Detect which cell encompasses the target text, then output its [x, y] center coordinate. 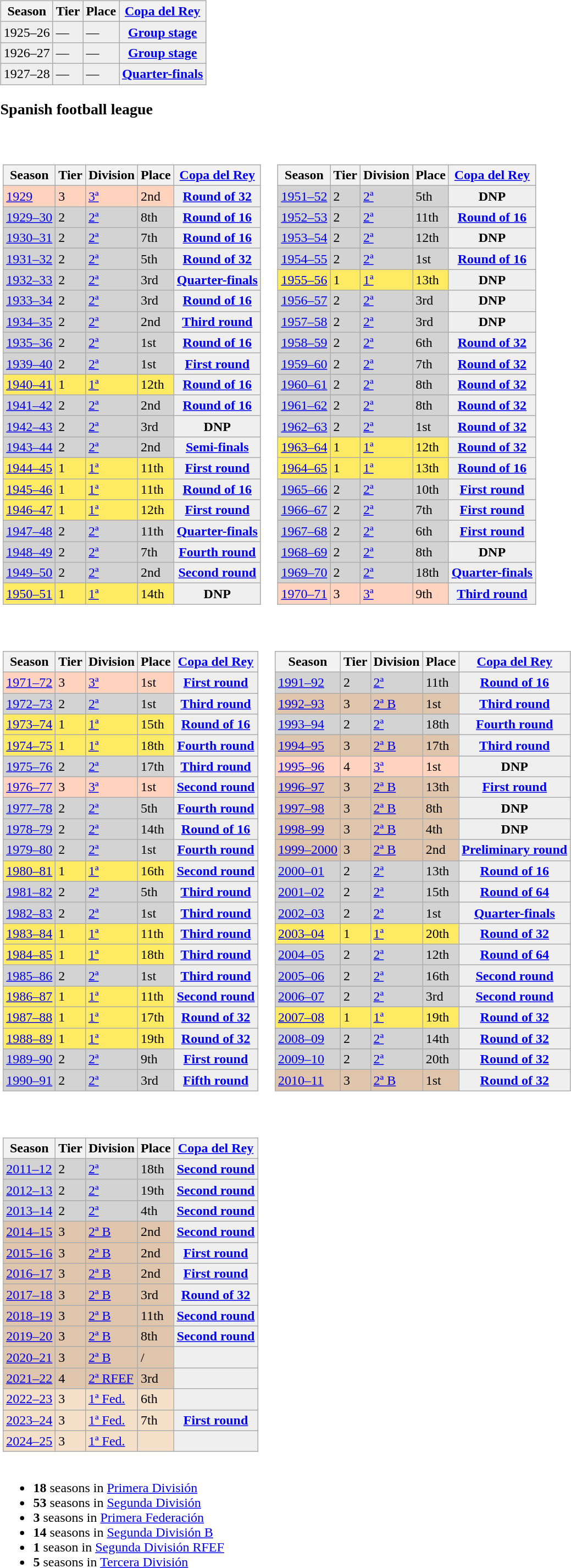
1926–27 [26, 53]
1972–73 [30, 704]
1979–80 [30, 850]
1957–58 [304, 322]
1931–32 [30, 259]
2009–10 [308, 1059]
1982–83 [30, 913]
2016–17 [30, 1274]
1983–84 [30, 934]
1963–64 [304, 447]
2001–02 [308, 892]
2024–25 [30, 1441]
1942–43 [30, 426]
1981–82 [30, 892]
1961–62 [304, 405]
1968–69 [304, 552]
1934–35 [30, 322]
2005–06 [308, 975]
1949–50 [30, 573]
1965–66 [304, 489]
1932–33 [30, 280]
2023–24 [30, 1420]
1990–91 [30, 1080]
1930–31 [30, 238]
1929 [30, 196]
1987–88 [30, 1018]
1988–89 [30, 1039]
1944–45 [30, 468]
2013–14 [30, 1211]
1950–51 [30, 594]
2019–20 [30, 1337]
2018–19 [30, 1316]
1940–41 [30, 384]
1945–46 [30, 489]
1993–94 [308, 725]
1999–2000 [308, 850]
1974–75 [30, 746]
2006–07 [308, 996]
2010–11 [308, 1080]
1980–81 [30, 871]
1941–42 [30, 405]
2020–21 [30, 1357]
1955–56 [304, 280]
1986–87 [30, 996]
1959–60 [304, 363]
2015–16 [30, 1253]
1992–93 [308, 704]
1954–55 [304, 259]
1943–44 [30, 447]
Fifth round [215, 1080]
1952–53 [304, 217]
1989–90 [30, 1059]
1975–76 [30, 766]
1976–77 [30, 787]
1995–96 [308, 766]
2012–13 [30, 1190]
1971–72 [30, 683]
1969–70 [304, 573]
1960–61 [304, 384]
2002–03 [308, 913]
1962–63 [304, 426]
2008–09 [308, 1039]
1929–30 [30, 217]
1967–68 [304, 531]
1946–47 [30, 510]
2017–18 [30, 1295]
2000–01 [308, 871]
Preliminary round [514, 850]
1994–95 [308, 746]
2021–22 [30, 1378]
1927–28 [26, 74]
10th [431, 489]
1996–97 [308, 787]
2007–08 [308, 1018]
1951–52 [304, 196]
1977–78 [30, 808]
1997–98 [308, 808]
1998–99 [308, 829]
2003–04 [308, 934]
1948–49 [30, 552]
1973–74 [30, 725]
1947–48 [30, 531]
2014–15 [30, 1232]
2011–12 [30, 1169]
1956–57 [304, 301]
/ [156, 1357]
2ª RFEF [111, 1378]
1991–92 [308, 683]
1964–65 [304, 468]
1925–26 [26, 32]
1984–85 [30, 954]
1966–67 [304, 510]
2022–23 [30, 1399]
2004–05 [308, 954]
1958–59 [304, 343]
1939–40 [30, 363]
1985–86 [30, 975]
1970–71 [304, 594]
1953–54 [304, 238]
1935–36 [30, 343]
Semi-finals [217, 447]
1978–79 [30, 829]
1933–34 [30, 301]
